Provide the (X, Y) coordinate of the cell's center where the given text is located.  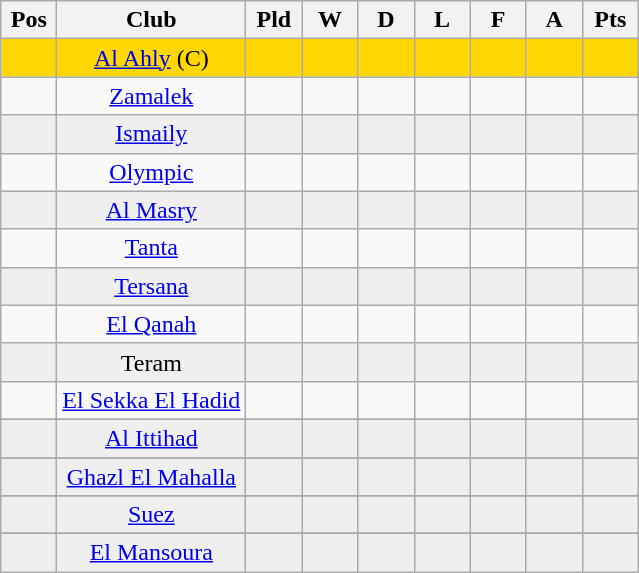
Ghazl El Mahalla (152, 477)
L (442, 20)
Ismaily (152, 134)
Pld (274, 20)
Zamalek (152, 96)
El Qanah (152, 324)
Al Ahly (C) (152, 58)
Tanta (152, 248)
D (386, 20)
A (554, 20)
Tersana (152, 286)
Al Masry (152, 210)
Suez (152, 515)
Club (152, 20)
El Mansoura (152, 553)
El Sekka El Hadid (152, 400)
Pos (29, 20)
Pts (610, 20)
W (330, 20)
Olympic (152, 172)
Teram (152, 362)
Al Ittihad (152, 438)
F (498, 20)
